Return the [X, Y] coordinate for the center point of the cell that contains the specified text.  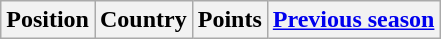
Points [230, 20]
Position [48, 20]
Country [143, 20]
Previous season [354, 20]
